Locate the cell with the specified text and output its [x, y] center coordinate. 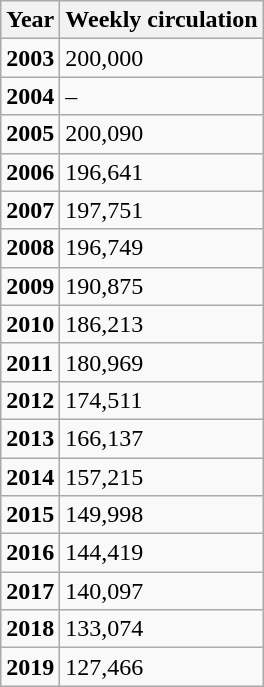
196,749 [162, 248]
174,511 [162, 400]
2017 [30, 591]
– [162, 96]
133,074 [162, 629]
196,641 [162, 172]
2016 [30, 553]
2015 [30, 515]
144,419 [162, 553]
190,875 [162, 286]
197,751 [162, 210]
2013 [30, 438]
2007 [30, 210]
Weekly circulation [162, 20]
Year [30, 20]
200,090 [162, 134]
2003 [30, 58]
2010 [30, 324]
2009 [30, 286]
2011 [30, 362]
140,097 [162, 591]
186,213 [162, 324]
2012 [30, 400]
180,969 [162, 362]
2005 [30, 134]
2004 [30, 96]
200,000 [162, 58]
2006 [30, 172]
2008 [30, 248]
127,466 [162, 667]
166,137 [162, 438]
2018 [30, 629]
2014 [30, 477]
149,998 [162, 515]
157,215 [162, 477]
2019 [30, 667]
